Identify which cell holds the provided text, then report its (X, Y) central coordinate. 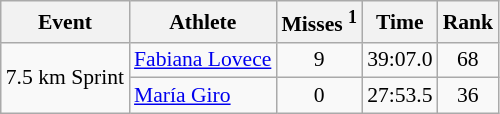
0 (319, 96)
Event (65, 22)
36 (468, 96)
9 (319, 60)
Rank (468, 22)
Misses 1 (319, 22)
Athlete (202, 22)
27:53.5 (400, 96)
María Giro (202, 96)
Time (400, 22)
7.5 km Sprint (65, 78)
68 (468, 60)
Fabiana Lovece (202, 60)
39:07.0 (400, 60)
